Output the [X, Y] coordinate of the center of the cell containing the given text.  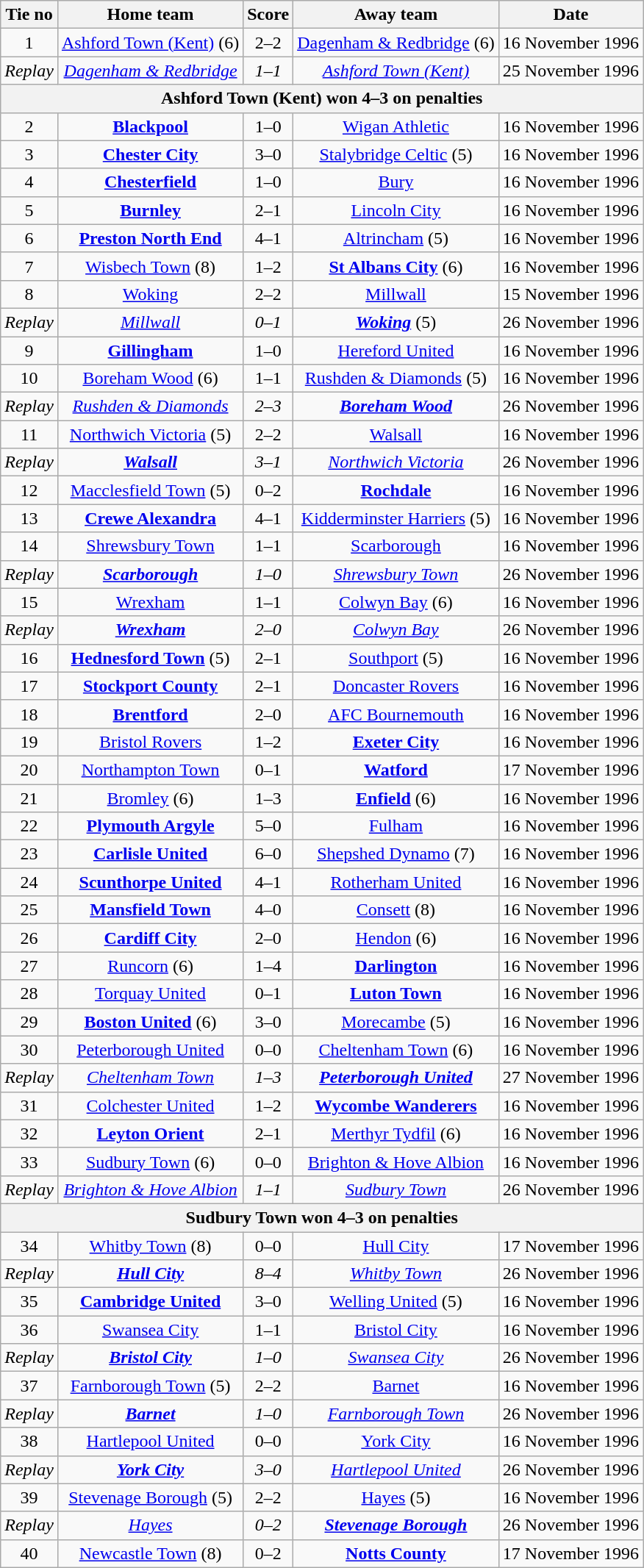
Darlington [396, 966]
Wycombe Wanderers [396, 1106]
34 [29, 1246]
14 [29, 546]
Northwich Victoria [396, 462]
Shepshed Dynamo (7) [396, 854]
Exeter City [396, 742]
39 [29, 1497]
Notts County [396, 1553]
Altrincham (5) [396, 238]
AFC Bournemouth [396, 714]
27 [29, 966]
25 [29, 910]
10 [29, 379]
37 [29, 1386]
Merthyr Tydfil (6) [396, 1134]
Stalybridge Celtic (5) [396, 154]
Whitby Town [396, 1274]
Dagenham & Redbridge [150, 71]
Stevenage Borough (5) [150, 1497]
4–0 [268, 910]
Newcastle Town (8) [150, 1553]
Stockport County [150, 686]
Morecambe (5) [396, 1022]
Luton Town [396, 994]
9 [29, 351]
5–0 [268, 826]
25 November 1996 [570, 71]
Home team [150, 15]
Southport (5) [396, 658]
36 [29, 1330]
Score [268, 15]
Crewe Alexandra [150, 518]
20 [29, 770]
Gillingham [150, 351]
5 [29, 210]
Runcorn (6) [150, 966]
31 [29, 1106]
3–1 [268, 462]
27 November 1996 [570, 1078]
Brentford [150, 714]
29 [29, 1022]
Wisbech Town (8) [150, 266]
6 [29, 238]
Preston North End [150, 238]
Boston United (6) [150, 1022]
Farnborough Town (5) [150, 1386]
40 [29, 1553]
19 [29, 742]
Cheltenham Town [150, 1078]
2 [29, 126]
Hendon (6) [396, 938]
26 [29, 938]
7 [29, 266]
Leyton Orient [150, 1134]
12 [29, 490]
Hayes (5) [396, 1497]
8–4 [268, 1274]
Sudbury Town (6) [150, 1161]
Ashford Town (Kent) (6) [150, 43]
17 [29, 686]
3 [29, 154]
Bromley (6) [150, 798]
Rushden & Diamonds [150, 407]
32 [29, 1134]
Tie no [29, 15]
1 [29, 43]
11 [29, 434]
Rotherham United [396, 882]
Colchester United [150, 1106]
Farnborough Town [396, 1414]
Sudbury Town [396, 1189]
Rushden & Diamonds (5) [396, 379]
22 [29, 826]
Scunthorpe United [150, 882]
Bury [396, 182]
6–0 [268, 854]
Ashford Town (Kent) won 4–3 on penalties [322, 99]
13 [29, 518]
Ashford Town (Kent) [396, 71]
33 [29, 1161]
16 [29, 658]
Date [570, 15]
Carlisle United [150, 854]
Blackpool [150, 126]
15 [29, 602]
Northwich Victoria (5) [150, 434]
Cheltenham Town (6) [396, 1050]
Whitby Town (8) [150, 1246]
Hayes [150, 1525]
Sudbury Town won 4–3 on penalties [322, 1217]
Macclesfield Town (5) [150, 490]
Mansfield Town [150, 910]
Fulham [396, 826]
Hereford United [396, 351]
23 [29, 854]
Chesterfield [150, 182]
38 [29, 1442]
Cardiff City [150, 938]
Hednesford Town (5) [150, 658]
Woking [150, 294]
Colwyn Bay (6) [396, 602]
Cambridge United [150, 1302]
Away team [396, 15]
Wigan Athletic [396, 126]
Colwyn Bay [396, 630]
Welling United (5) [396, 1302]
Kidderminster Harriers (5) [396, 518]
Doncaster Rovers [396, 686]
Lincoln City [396, 210]
Burnley [150, 210]
Boreham Wood (6) [150, 379]
St Albans City (6) [396, 266]
Dagenham & Redbridge (6) [396, 43]
8 [29, 294]
18 [29, 714]
Chester City [150, 154]
Consett (8) [396, 910]
4 [29, 182]
Enfield (6) [396, 798]
Torquay United [150, 994]
Woking (5) [396, 322]
30 [29, 1050]
Bristol Rovers [150, 742]
Plymouth Argyle [150, 826]
15 November 1996 [570, 294]
Boreham Wood [396, 407]
35 [29, 1302]
Rochdale [396, 490]
21 [29, 798]
Northampton Town [150, 770]
24 [29, 882]
28 [29, 994]
2–3 [268, 407]
1–4 [268, 966]
Watford [396, 770]
Stevenage Borough [396, 1525]
